Find where the given text appears and provide that cell's center as (X, Y) coordinate. 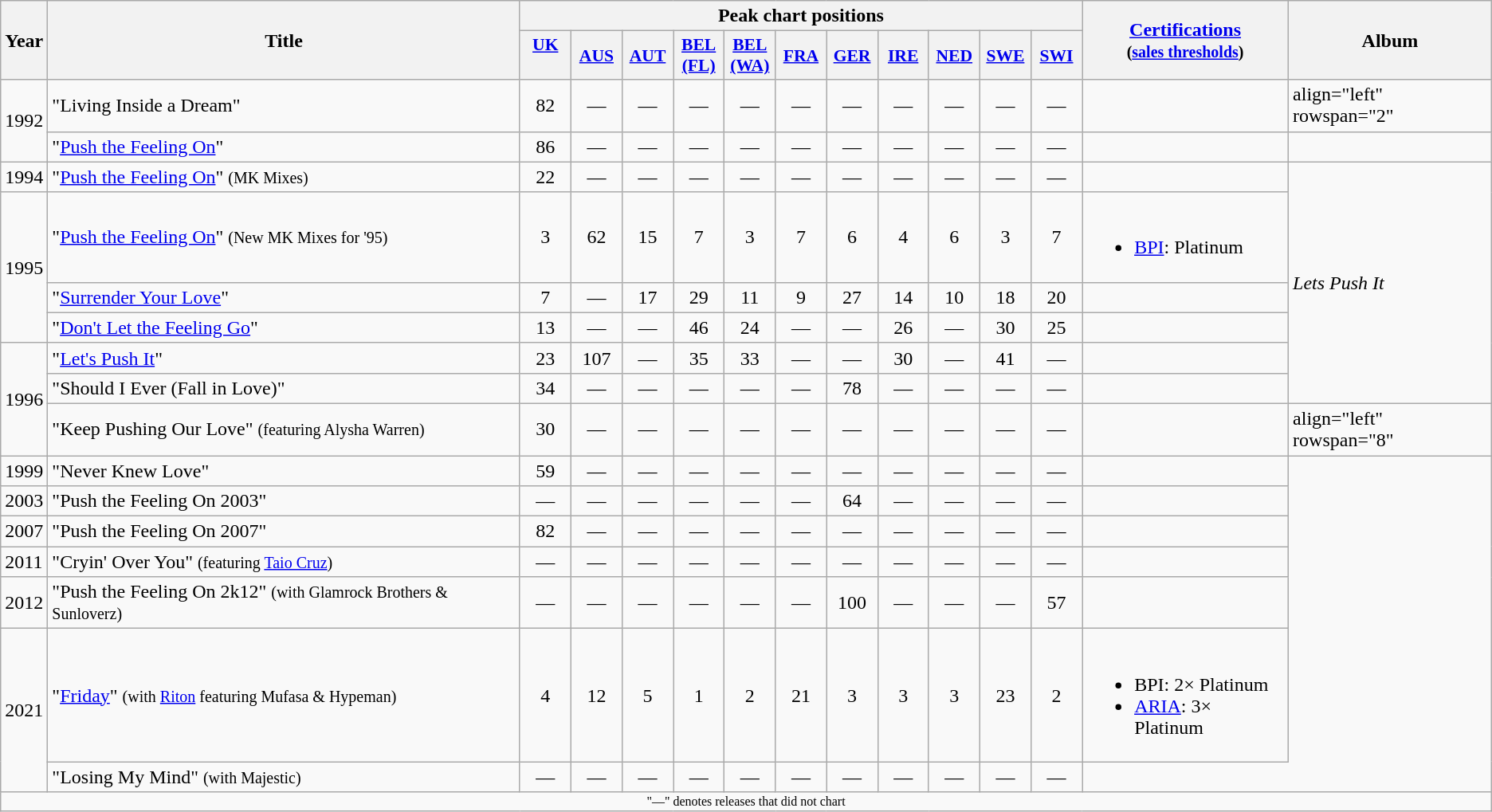
Title (284, 40)
"Friday" (with Riton featuring Mufasa & Hypeman) (284, 695)
Lets Push It (1390, 282)
UK (545, 56)
"Don't Let the Feeling Go" (284, 328)
26 (903, 328)
Album (1390, 40)
9 (801, 297)
1995 (24, 268)
SWI (1056, 56)
Certifications(sales thresholds) (1186, 40)
29 (699, 297)
"Living Inside a Dream" (284, 105)
"Push the Feeling On 2007" (284, 532)
64 (852, 501)
AUS (596, 56)
1996 (24, 398)
"Push the Feeling On 2003" (284, 501)
2007 (24, 532)
34 (545, 388)
BEL(FL) (699, 56)
Peak chart positions (800, 16)
"Push the Feeling On" (284, 147)
IRE (903, 56)
SWE (1005, 56)
25 (1056, 328)
1 (699, 695)
12 (596, 695)
BPI: 2× PlatinumARIA: 3× Platinum (1186, 695)
"Should I Ever (Fall in Love)" (284, 388)
100 (852, 602)
"Push the Feeling On 2k12" (with Glamrock Brothers & Sunloverz) (284, 602)
"Push the Feeling On" (New MK Mixes for '95) (284, 237)
13 (545, 328)
2021 (24, 711)
11 (750, 297)
20 (1056, 297)
2012 (24, 602)
align="left" rowspan="2" (1390, 105)
21 (801, 695)
41 (1005, 358)
GER (852, 56)
1999 (24, 471)
"Surrender Your Love" (284, 297)
57 (1056, 602)
5 (647, 695)
"Cryin' Over You" (featuring Taio Cruz) (284, 562)
27 (852, 297)
align="left" rowspan="8" (1390, 429)
"—" denotes releases that did not chart (746, 802)
BPI: Platinum (1186, 237)
2011 (24, 562)
24 (750, 328)
46 (699, 328)
AUT (647, 56)
"Never Knew Love" (284, 471)
2003 (24, 501)
"Losing My Mind" (with Majestic) (284, 777)
15 (647, 237)
35 (699, 358)
FRA (801, 56)
17 (647, 297)
1992 (24, 121)
1994 (24, 177)
107 (596, 358)
22 (545, 177)
33 (750, 358)
"Let's Push It" (284, 358)
BEL(WA) (750, 56)
14 (903, 297)
86 (545, 147)
10 (954, 297)
Year (24, 40)
"Push the Feeling On" (MK Mixes) (284, 177)
78 (852, 388)
18 (1005, 297)
"Keep Pushing Our Love" (featuring Alysha Warren) (284, 429)
59 (545, 471)
62 (596, 237)
NED (954, 56)
